Extract the (X, Y) coordinate from the center of the cell holding the provided text.  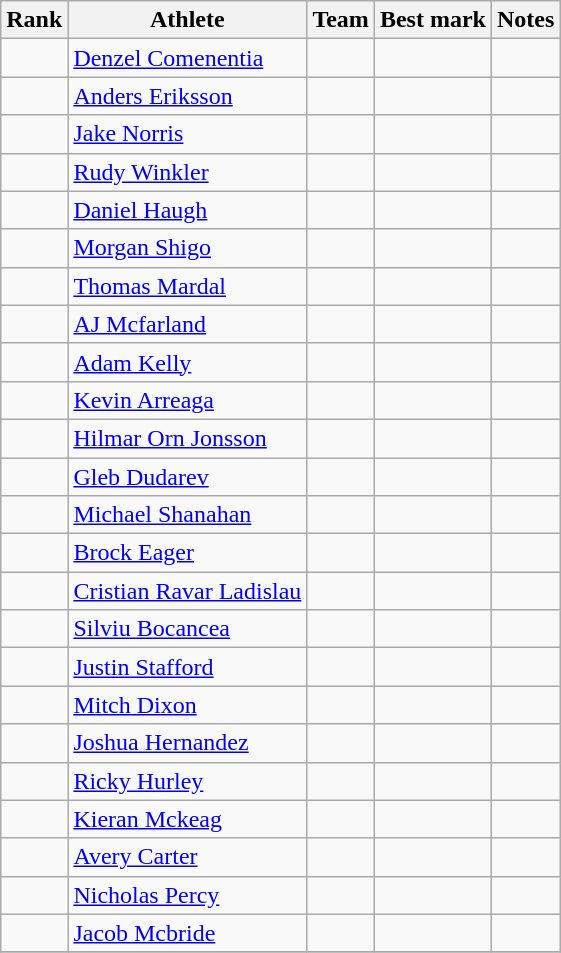
Gleb Dudarev (188, 477)
Cristian Ravar Ladislau (188, 591)
Morgan Shigo (188, 248)
Kieran Mckeag (188, 819)
Kevin Arreaga (188, 400)
Rank (34, 20)
Michael Shanahan (188, 515)
Nicholas Percy (188, 895)
Denzel Comenentia (188, 58)
Jacob Mcbride (188, 933)
Mitch Dixon (188, 705)
Rudy Winkler (188, 172)
Jake Norris (188, 134)
Best mark (432, 20)
AJ Mcfarland (188, 324)
Adam Kelly (188, 362)
Team (341, 20)
Silviu Bocancea (188, 629)
Brock Eager (188, 553)
Hilmar Orn Jonsson (188, 438)
Anders Eriksson (188, 96)
Notes (525, 20)
Avery Carter (188, 857)
Athlete (188, 20)
Thomas Mardal (188, 286)
Ricky Hurley (188, 781)
Daniel Haugh (188, 210)
Joshua Hernandez (188, 743)
Justin Stafford (188, 667)
